Provide the (x, y) coordinate of the cell's center where the given text is located.  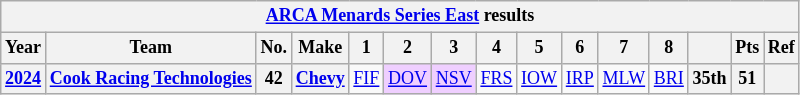
Cook Racing Technologies (150, 78)
MLW (624, 78)
IRP (580, 78)
Chevy (320, 78)
FRS (496, 78)
5 (540, 48)
6 (580, 48)
IOW (540, 78)
4 (496, 48)
DOV (408, 78)
ARCA Menards Series East results (400, 16)
35th (710, 78)
7 (624, 48)
Year (24, 48)
42 (274, 78)
2 (408, 48)
2024 (24, 78)
No. (274, 48)
Team (150, 48)
Pts (748, 48)
NSV (454, 78)
1 (366, 48)
51 (748, 78)
Ref (782, 48)
3 (454, 48)
8 (668, 48)
FIF (366, 78)
BRI (668, 78)
Make (320, 48)
